Determine the [x, y] coordinate at the center of the cell enclosing the given text.  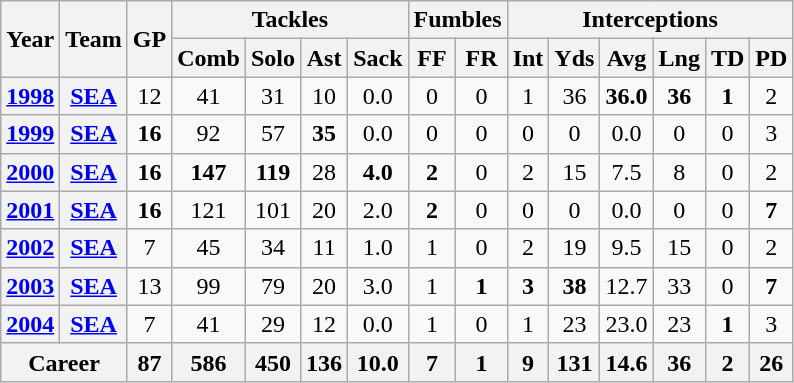
Fumbles [458, 20]
GP [149, 39]
57 [272, 134]
79 [272, 286]
Year [30, 39]
119 [272, 172]
19 [574, 248]
Interceptions [650, 20]
92 [209, 134]
2000 [30, 172]
121 [209, 210]
Ast [324, 58]
14.6 [626, 362]
35 [324, 134]
136 [324, 362]
131 [574, 362]
2.0 [378, 210]
10 [324, 96]
FR [482, 58]
450 [272, 362]
Team [94, 39]
147 [209, 172]
Avg [626, 58]
Lng [679, 58]
7.5 [626, 172]
586 [209, 362]
29 [272, 324]
3.0 [378, 286]
99 [209, 286]
PD [772, 58]
28 [324, 172]
Tackles [290, 20]
FF [432, 58]
Sack [378, 58]
11 [324, 248]
Int [528, 58]
2002 [30, 248]
2001 [30, 210]
Career [64, 362]
34 [272, 248]
Comb [209, 58]
Yds [574, 58]
Solo [272, 58]
87 [149, 362]
2003 [30, 286]
9 [528, 362]
8 [679, 172]
4.0 [378, 172]
1.0 [378, 248]
12.7 [626, 286]
23.0 [626, 324]
10.0 [378, 362]
9.5 [626, 248]
45 [209, 248]
33 [679, 286]
13 [149, 286]
1998 [30, 96]
TD [727, 58]
38 [574, 286]
31 [272, 96]
26 [772, 362]
1999 [30, 134]
101 [272, 210]
2004 [30, 324]
36.0 [626, 96]
